Find where the given text appears and provide that cell's center as [X, Y] coordinate. 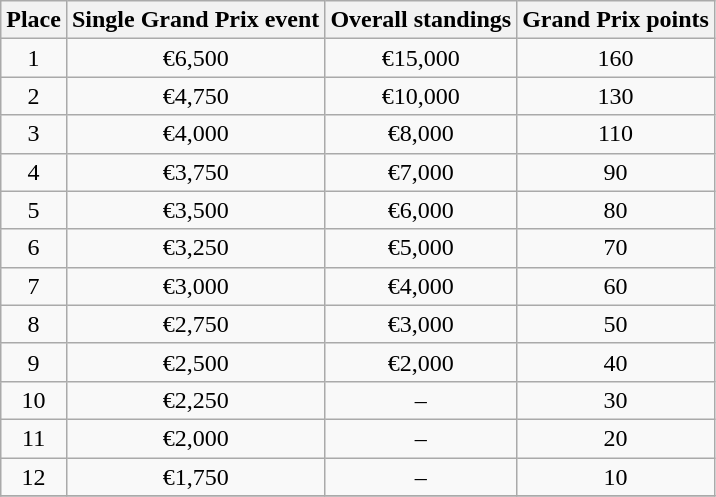
40 [616, 362]
€3,250 [195, 248]
€3,750 [195, 172]
8 [34, 324]
€6,000 [421, 210]
Grand Prix points [616, 20]
4 [34, 172]
7 [34, 286]
€1,750 [195, 477]
9 [34, 362]
60 [616, 286]
3 [34, 134]
€7,000 [421, 172]
90 [616, 172]
11 [34, 438]
50 [616, 324]
1 [34, 58]
Place [34, 20]
€15,000 [421, 58]
110 [616, 134]
€8,000 [421, 134]
5 [34, 210]
6 [34, 248]
2 [34, 96]
€5,000 [421, 248]
20 [616, 438]
€3,500 [195, 210]
€6,500 [195, 58]
30 [616, 400]
Single Grand Prix event [195, 20]
Overall standings [421, 20]
€2,250 [195, 400]
€2,750 [195, 324]
160 [616, 58]
80 [616, 210]
€10,000 [421, 96]
70 [616, 248]
€2,500 [195, 362]
12 [34, 477]
€4,750 [195, 96]
130 [616, 96]
